Provide the (x, y) coordinate of the cell's center where the given text is located.  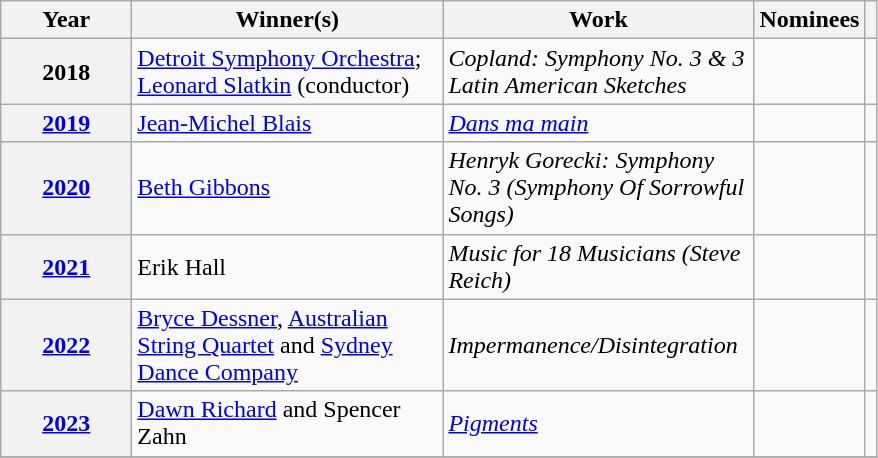
Jean-Michel Blais (288, 123)
2022 (66, 345)
Dawn Richard and Spencer Zahn (288, 424)
2018 (66, 72)
Winner(s) (288, 20)
Impermanence/Disintegration (598, 345)
Work (598, 20)
Detroit Symphony Orchestra; Leonard Slatkin (conductor) (288, 72)
Year (66, 20)
2020 (66, 188)
Pigments (598, 424)
2019 (66, 123)
Copland: Symphony No. 3 & 3 Latin American Sketches (598, 72)
Dans ma main (598, 123)
2023 (66, 424)
Henryk Gorecki: Symphony No. 3 (Symphony Of Sorrowful Songs) (598, 188)
Music for 18 Musicians (Steve Reich) (598, 266)
Beth Gibbons (288, 188)
Erik Hall (288, 266)
Bryce Dessner, Australian String Quartet and Sydney Dance Company (288, 345)
Nominees (810, 20)
2021 (66, 266)
